Provide the [x, y] coordinate of the cell's center where the given text is located.  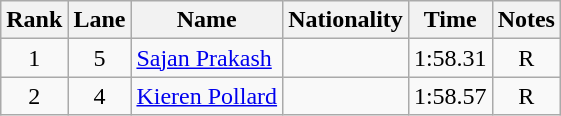
Nationality [346, 20]
Name [207, 20]
Lane [100, 20]
Notes [526, 20]
1 [34, 58]
2 [34, 96]
5 [100, 58]
4 [100, 96]
Sajan Prakash [207, 58]
1:58.57 [450, 96]
Rank [34, 20]
Kieren Pollard [207, 96]
1:58.31 [450, 58]
Time [450, 20]
